Pinpoint the cell where the given text exists, returning its [X, Y] midpoint coordinate. 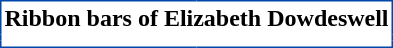
Ribbon bars of Elizabeth Dowdeswell [197, 18]
